Pinpoint the cell where the given text exists, returning its [x, y] midpoint coordinate. 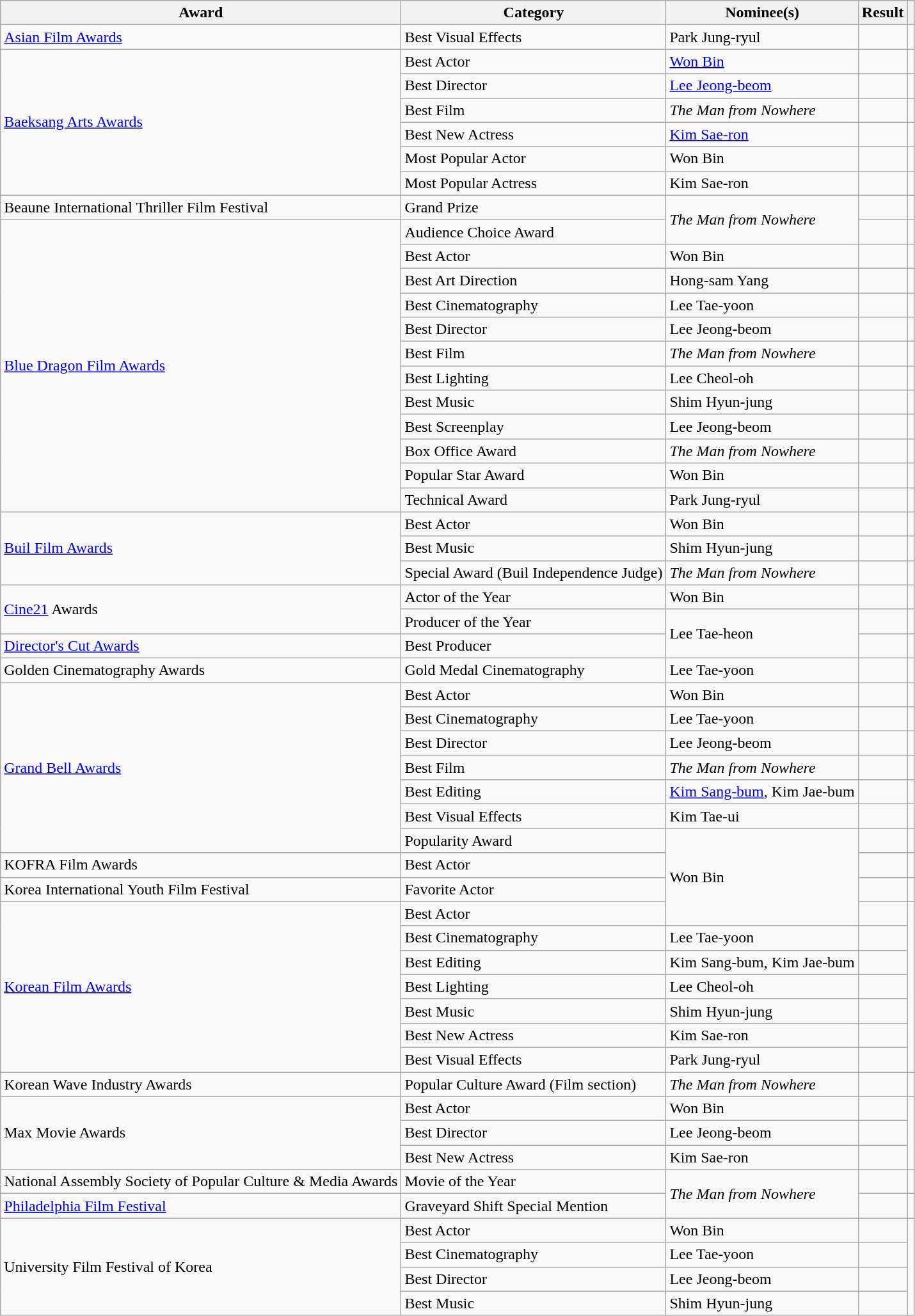
Popular Star Award [534, 475]
Category [534, 13]
Popular Culture Award (Film section) [534, 1084]
Philadelphia Film Festival [201, 1206]
Gold Medal Cinematography [534, 670]
Movie of the Year [534, 1182]
Blue Dragon Film Awards [201, 366]
Max Movie Awards [201, 1133]
Favorite Actor [534, 889]
Asian Film Awards [201, 37]
Beaune International Thriller Film Festival [201, 207]
Best Producer [534, 646]
Result [882, 13]
Buil Film Awards [201, 548]
Technical Award [534, 500]
Kim Tae-ui [762, 816]
Popularity Award [534, 841]
Most Popular Actress [534, 183]
Grand Bell Awards [201, 767]
University Film Festival of Korea [201, 1267]
Box Office Award [534, 451]
Korean Film Awards [201, 987]
Best Screenplay [534, 427]
Korean Wave Industry Awards [201, 1084]
Baeksang Arts Awards [201, 122]
Special Award (Buil Independence Judge) [534, 573]
National Assembly Society of Popular Culture & Media Awards [201, 1182]
Lee Tae-heon [762, 633]
Nominee(s) [762, 13]
Cine21 Awards [201, 609]
Golden Cinematography Awards [201, 670]
Award [201, 13]
Hong-sam Yang [762, 280]
Most Popular Actor [534, 159]
Director's Cut Awards [201, 646]
Grand Prize [534, 207]
KOFRA Film Awards [201, 865]
Best Art Direction [534, 280]
Korea International Youth Film Festival [201, 889]
Graveyard Shift Special Mention [534, 1206]
Producer of the Year [534, 621]
Audience Choice Award [534, 232]
Actor of the Year [534, 597]
